Detect which cell encompasses the target text, then output its (x, y) center coordinate. 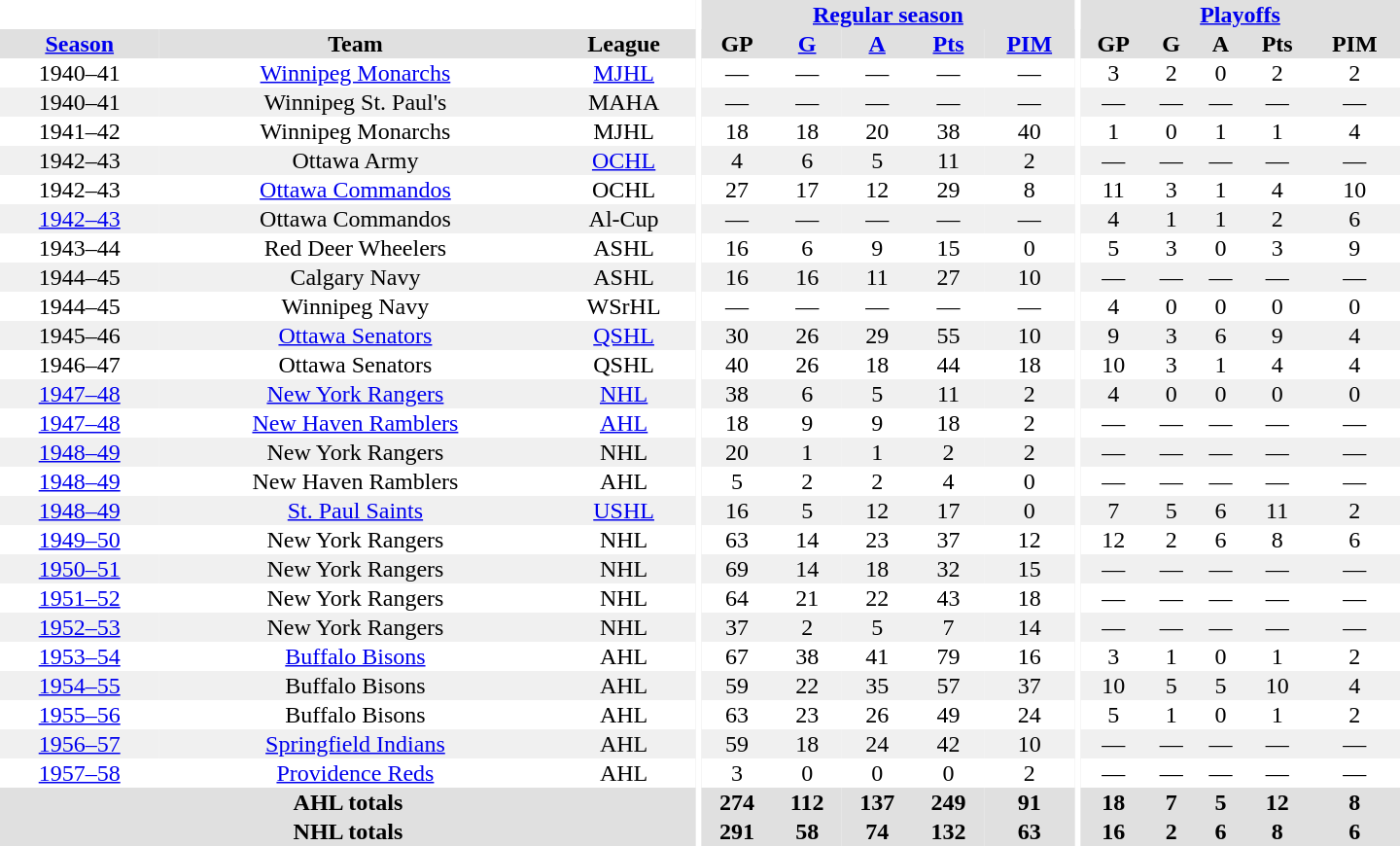
1957–58 (80, 773)
35 (877, 686)
74 (877, 831)
64 (737, 598)
49 (949, 715)
21 (807, 598)
Team (355, 44)
1955–56 (80, 715)
43 (949, 598)
79 (949, 656)
1949–50 (80, 540)
USHL (623, 511)
1951–52 (80, 598)
1956–57 (80, 744)
Calgary Navy (355, 277)
58 (807, 831)
1941–42 (80, 131)
Red Deer Wheelers (355, 248)
Ottawa Army (355, 160)
Playoffs (1241, 15)
249 (949, 802)
30 (737, 335)
1945–46 (80, 335)
44 (949, 365)
32 (949, 569)
1952–53 (80, 627)
1954–55 (80, 686)
112 (807, 802)
55 (949, 335)
274 (737, 802)
41 (877, 656)
MAHA (623, 102)
Springfield Indians (355, 744)
132 (949, 831)
Regular season (888, 15)
AHL totals (348, 802)
91 (1029, 802)
1943–44 (80, 248)
League (623, 44)
St. Paul Saints (355, 511)
69 (737, 569)
WSrHL (623, 306)
NHL totals (348, 831)
137 (877, 802)
Providence Reds (355, 773)
42 (949, 744)
291 (737, 831)
Winnipeg Navy (355, 306)
1946–47 (80, 365)
Al-Cup (623, 219)
Winnipeg St. Paul's (355, 102)
1953–54 (80, 656)
Season (80, 44)
1950–51 (80, 569)
57 (949, 686)
67 (737, 656)
